Capture the cell that displays the provided text and extract its (X, Y) central coordinate. 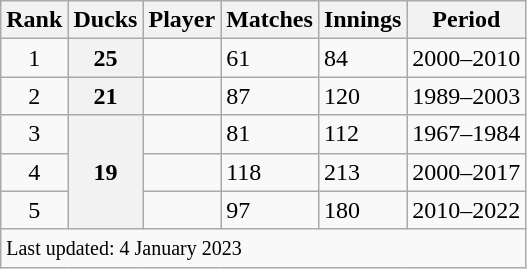
3 (34, 134)
25 (106, 58)
Innings (362, 20)
2000–2017 (466, 172)
Last updated: 4 January 2023 (264, 248)
81 (270, 134)
118 (270, 172)
2010–2022 (466, 210)
2000–2010 (466, 58)
Rank (34, 20)
213 (362, 172)
4 (34, 172)
1967–1984 (466, 134)
19 (106, 172)
61 (270, 58)
1 (34, 58)
2 (34, 96)
120 (362, 96)
180 (362, 210)
1989–2003 (466, 96)
Matches (270, 20)
Ducks (106, 20)
Player (182, 20)
97 (270, 210)
112 (362, 134)
Period (466, 20)
21 (106, 96)
87 (270, 96)
5 (34, 210)
84 (362, 58)
